Return the [x, y] coordinate for the center point of the cell that contains the specified text.  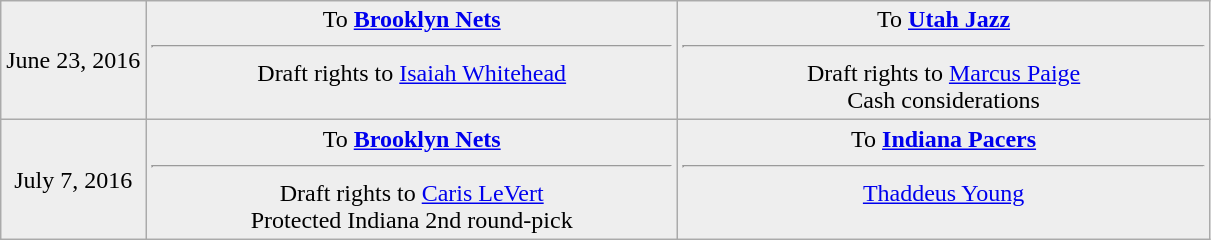
To Brooklyn NetsDraft rights to Isaiah Whitehead [412, 60]
To Brooklyn NetsDraft rights to Caris LeVertProtected Indiana 2nd round-pick [412, 180]
To Indiana PacersThaddeus Young [944, 180]
June 23, 2016 [74, 60]
To Utah JazzDraft rights to Marcus PaigeCash considerations [944, 60]
July 7, 2016 [74, 180]
